From the cell containing the given text, extract its center point as (X, Y) coordinate. 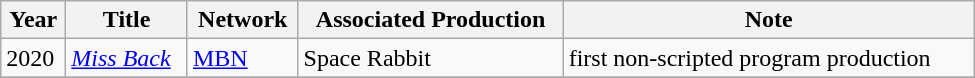
Year (34, 20)
Associated Production (430, 20)
Space Rabbit (430, 58)
Title (127, 20)
MBN (242, 58)
Miss Back (127, 58)
Network (242, 20)
2020 (34, 58)
Note (768, 20)
first non-scripted program production (768, 58)
